Capture the cell that displays the provided text and extract its [X, Y] central coordinate. 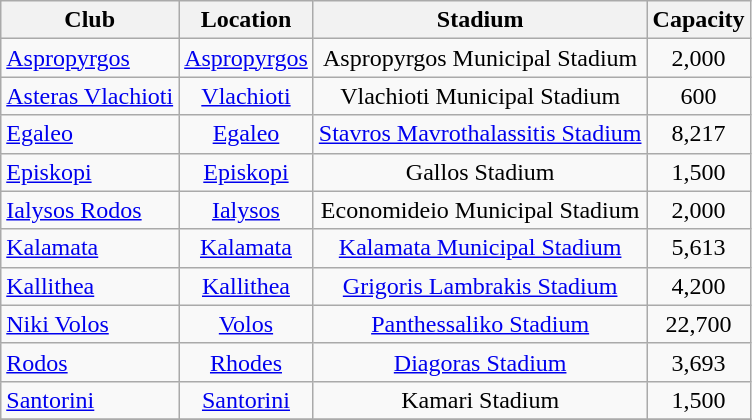
8,217 [698, 134]
Stadium [480, 20]
Capacity [698, 20]
Location [246, 20]
Volos [246, 324]
Rhodes [246, 362]
3,693 [698, 362]
Gallos Stadium [480, 172]
Ialysos [246, 210]
4,200 [698, 286]
600 [698, 96]
Ialysos Rodos [90, 210]
Rodos [90, 362]
Aspropyrgos Municipal Stadium [480, 58]
Diagoras Stadium [480, 362]
Grigoris Lambrakis Stadium [480, 286]
22,700 [698, 324]
Economideio Municipal Stadium [480, 210]
Stavros Mavrothalassitis Stadium [480, 134]
Kalamata Municipal Stadium [480, 248]
Vlachioti [246, 96]
Niki Volos [90, 324]
5,613 [698, 248]
Vlachioti Municipal Stadium [480, 96]
Panthessaliko Stadium [480, 324]
Asteras Vlachioti [90, 96]
Kamari Stadium [480, 400]
Club [90, 20]
